Locate the cell with the specified text and output its [x, y] center coordinate. 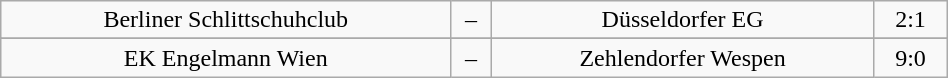
9:0 [911, 58]
Düsseldorfer EG [682, 20]
2:1 [911, 20]
Berliner Schlittschuhclub [226, 20]
Zehlendorfer Wespen [682, 58]
EK Engelmann Wien [226, 58]
